Find where the given text appears and provide that cell's center as [X, Y] coordinate. 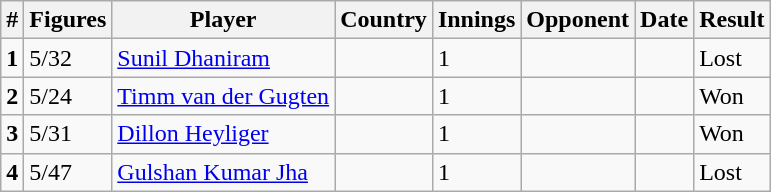
Innings [476, 20]
Sunil Dhaniram [224, 58]
Player [224, 20]
Opponent [578, 20]
3 [12, 134]
4 [12, 172]
Result [732, 20]
Dillon Heyliger [224, 134]
# [12, 20]
Figures [68, 20]
Timm van der Gugten [224, 96]
2 [12, 96]
5/24 [68, 96]
5/47 [68, 172]
5/32 [68, 58]
5/31 [68, 134]
Date [664, 20]
Gulshan Kumar Jha [224, 172]
Country [384, 20]
